Capture the cell that displays the provided text and extract its [x, y] central coordinate. 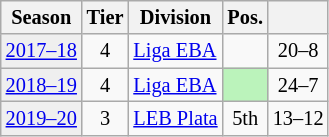
LEB Plata [175, 118]
2019–20 [42, 118]
Season [42, 17]
20–8 [298, 51]
3 [106, 118]
5th [244, 118]
24–7 [298, 85]
2018–19 [42, 85]
13–12 [298, 118]
Division [175, 17]
2017–18 [42, 51]
Tier [106, 17]
Pos. [244, 17]
